Search for the cell housing the specified text and yield its (x, y) center coordinate. 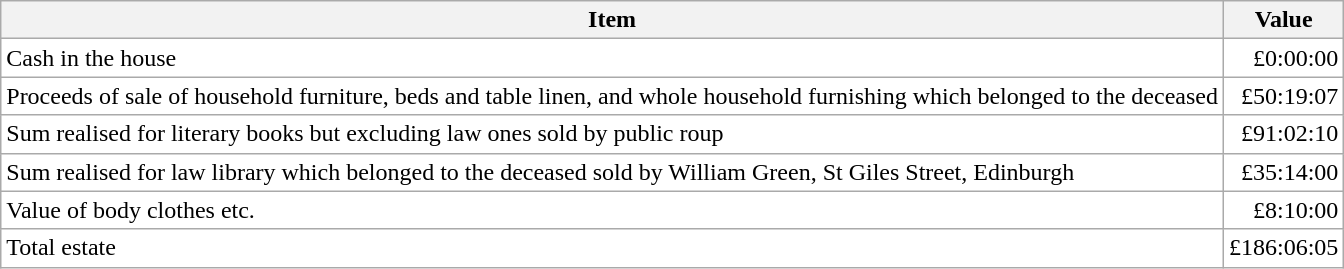
Value of body clothes etc. (612, 210)
£35:14:00 (1283, 172)
£91:02:10 (1283, 134)
Total estate (612, 248)
Value (1283, 20)
£50:19:07 (1283, 96)
£186:06:05 (1283, 248)
Item (612, 20)
Proceeds of sale of household furniture, beds and table linen, and whole household furnishing which belonged to the deceased (612, 96)
£8:10:00 (1283, 210)
Sum realised for law library which belonged to the deceased sold by William Green, St Giles Street, Edinburgh (612, 172)
£0:00:00 (1283, 58)
Cash in the house (612, 58)
Sum realised for literary books but excluding law ones sold by public roup (612, 134)
